Extract the (x, y) coordinate from the center of the cell holding the provided text.  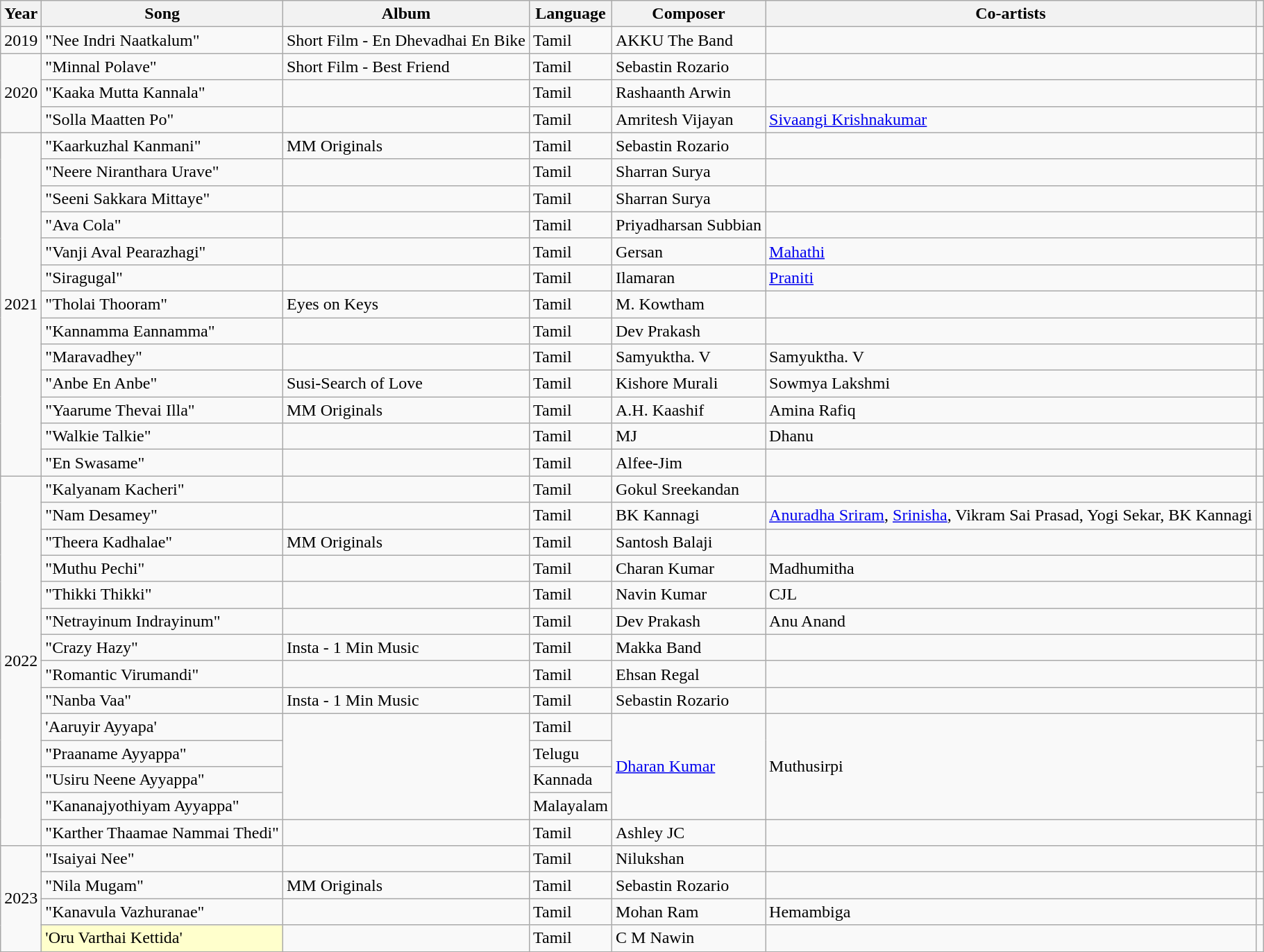
Susi-Search of Love (405, 384)
"Anbe En Anbe" (162, 384)
Composer (689, 14)
Co-artists (1011, 14)
Madhumitha (1011, 568)
Nilukshan (689, 859)
Muthusirpi (1011, 766)
"Minnal Polave" (162, 67)
"Kalyanam Kacheri" (162, 489)
Alfee-Jim (689, 463)
Charan Kumar (689, 568)
"Yaarume Thevai Illa" (162, 410)
"Kananajyothiyam Ayyappa" (162, 806)
"Neere Niranthara Urave" (162, 172)
MJ (689, 436)
BK Kannagi (689, 516)
Language (571, 14)
M. Kowtham (689, 304)
Telugu (571, 753)
"Thikki Thikki" (162, 595)
Ehsan Regal (689, 674)
Anu Anand (1011, 621)
Anuradha Sriram, Srinisha, Vikram Sai Prasad, Yogi Sekar, BK Kannagi (1011, 516)
Ashley JC (689, 833)
2023 (21, 899)
Album (405, 14)
Navin Kumar (689, 595)
Amina Rafiq (1011, 410)
"Theera Kadhalae" (162, 542)
"Maravadhey" (162, 357)
"Romantic Virumandi" (162, 674)
C M Nawin (689, 938)
"Siragugal" (162, 278)
"Nanba Vaa" (162, 700)
"Muthu Pechi" (162, 568)
Short Film - Best Friend (405, 67)
"Seeni Sakkara Mittaye" (162, 198)
Mohan Ram (689, 912)
Sowmya Lakshmi (1011, 384)
Dharan Kumar (689, 766)
A.H. Kaashif (689, 410)
"Vanji Aval Pearazhagi" (162, 251)
"Karther Thaamae Nammai Thedi" (162, 833)
"Kaarkuzhal Kanmani" (162, 146)
Mahathi (1011, 251)
Amritesh Vijayan (689, 119)
"Netrayinum Indrayinum" (162, 621)
"Ava Cola" (162, 225)
Kannada (571, 780)
"Isaiyai Nee" (162, 859)
"Solla Maatten Po" (162, 119)
Santosh Balaji (689, 542)
Praniti (1011, 278)
Song (162, 14)
2021 (21, 304)
"Praaname Ayyappa" (162, 753)
CJL (1011, 595)
Ilamaran (689, 278)
Malayalam (571, 806)
'Aaruyir Ayyapa' (162, 726)
"Kannamma Eannamma" (162, 331)
Year (21, 14)
2020 (21, 93)
Gokul Sreekandan (689, 489)
2019 (21, 40)
"Tholai Thooram" (162, 304)
Short Film - En Dhevadhai En Bike (405, 40)
Gersan (689, 251)
Hemambiga (1011, 912)
"Kanavula Vazhuranae" (162, 912)
2022 (21, 661)
"Nila Mugam" (162, 885)
"Nam Desamey" (162, 516)
Kishore Murali (689, 384)
Dhanu (1011, 436)
AKKU The Band (689, 40)
Makka Band (689, 647)
"Nee Indri Naatkalum" (162, 40)
Rashaanth Arwin (689, 93)
Eyes on Keys (405, 304)
"Walkie Talkie" (162, 436)
Sivaangi Krishnakumar (1011, 119)
"En Swasame" (162, 463)
"Usiru Neene Ayyappa" (162, 780)
"Crazy Hazy" (162, 647)
"Kaaka Mutta Kannala" (162, 93)
Priyadharsan Subbian (689, 225)
'Oru Varthai Kettida' (162, 938)
